Find where the given text appears and provide that cell's center as [x, y] coordinate. 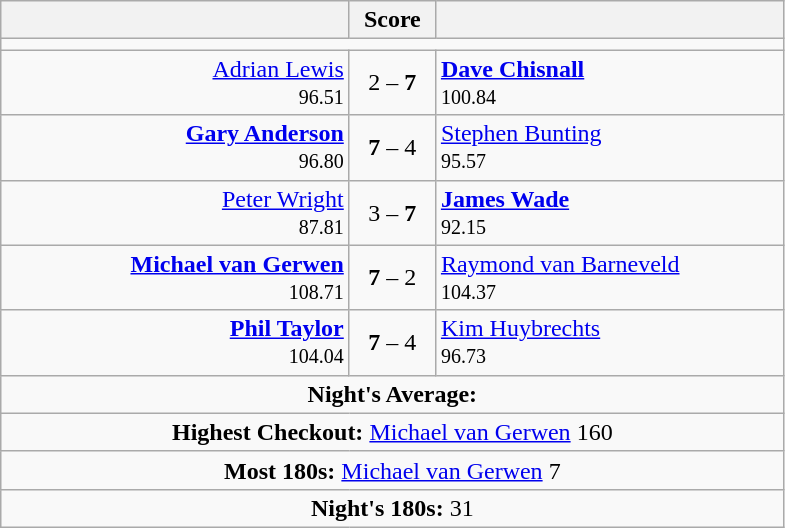
Gary Anderson 96.80 [176, 148]
Adrian Lewis 96.51 [176, 82]
Stephen Bunting 95.57 [610, 148]
Night's Average: [392, 394]
Peter Wright 87.81 [176, 212]
Michael van Gerwen 108.71 [176, 278]
Highest Checkout: Michael van Gerwen 160 [392, 432]
Raymond van Barneveld 104.37 [610, 278]
Most 180s: Michael van Gerwen 7 [392, 470]
James Wade 92.15 [610, 212]
Kim Huybrechts 96.73 [610, 342]
Score [392, 20]
2 – 7 [392, 82]
Dave Chisnall 100.84 [610, 82]
3 – 7 [392, 212]
Phil Taylor 104.04 [176, 342]
7 – 2 [392, 278]
Night's 180s: 31 [392, 508]
